Return the (x, y) coordinate for the center point of the cell that contains the specified text.  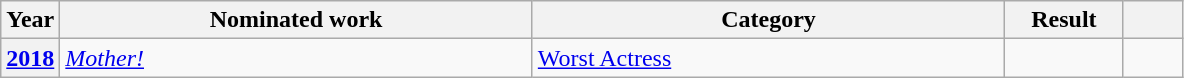
Worst Actress (768, 58)
2018 (30, 58)
Result (1064, 20)
Category (768, 20)
Mother! (296, 58)
Nominated work (296, 20)
Year (30, 20)
